Scan for the cell matching the given text and deliver its [x, y] coordinate at center. 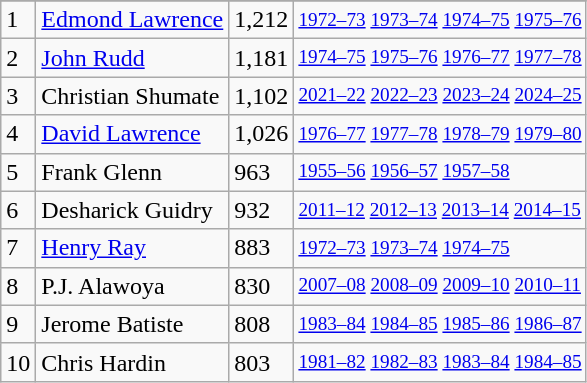
1972–73 1973–74 1974–75 [440, 248]
Jerome Batiste [132, 324]
5 [18, 172]
1,026 [262, 134]
8 [18, 286]
Edmond Lawrence [132, 20]
10 [18, 362]
1,181 [262, 58]
Desharick Guidry [132, 210]
7 [18, 248]
1974–75 1975–76 1976–77 1977–78 [440, 58]
1955–56 1956–57 1957–58 [440, 172]
David Lawrence [132, 134]
P.J. Alawoya [132, 286]
1981–82 1982–83 1983–84 1984–85 [440, 362]
932 [262, 210]
830 [262, 286]
2021–22 2022–23 2023–24 2024–25 [440, 96]
883 [262, 248]
1976–77 1977–78 1978–79 1979–80 [440, 134]
2011–12 2012–13 2013–14 2014–15 [440, 210]
963 [262, 172]
2007–08 2008–09 2009–10 2010–11 [440, 286]
1,212 [262, 20]
Frank Glenn [132, 172]
808 [262, 324]
1983–84 1984–85 1985–86 1986–87 [440, 324]
Christian Shumate [132, 96]
Henry Ray [132, 248]
3 [18, 96]
803 [262, 362]
1 [18, 20]
Chris Hardin [132, 362]
6 [18, 210]
9 [18, 324]
John Rudd [132, 58]
2 [18, 58]
4 [18, 134]
1972–73 1973–74 1974–75 1975–76 [440, 20]
1,102 [262, 96]
